Pinpoint the cell where the given text exists, returning its (X, Y) midpoint coordinate. 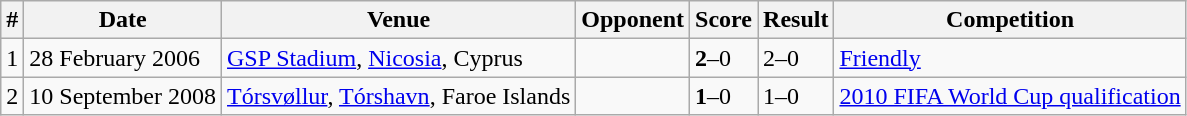
Opponent (633, 20)
Competition (1010, 20)
2 (12, 96)
Tórsvøllur, Tórshavn, Faroe Islands (399, 96)
Date (123, 20)
1 (12, 58)
10 September 2008 (123, 96)
Score (724, 20)
2010 FIFA World Cup qualification (1010, 96)
GSP Stadium, Nicosia, Cyprus (399, 58)
# (12, 20)
Friendly (1010, 58)
Result (796, 20)
Venue (399, 20)
28 February 2006 (123, 58)
